Find where the given text appears and provide that cell's center as [x, y] coordinate. 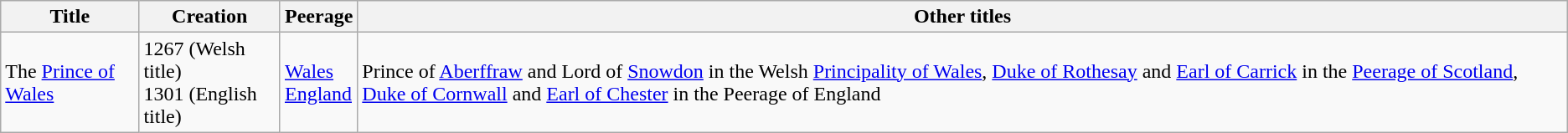
WalesEngland [318, 82]
The Prince of Wales [70, 82]
Other titles [962, 17]
Title [70, 17]
1267 (Welsh title) 1301 (English title) [209, 82]
Creation [209, 17]
Peerage [318, 17]
